Search for the cell housing the specified text and yield its (x, y) center coordinate. 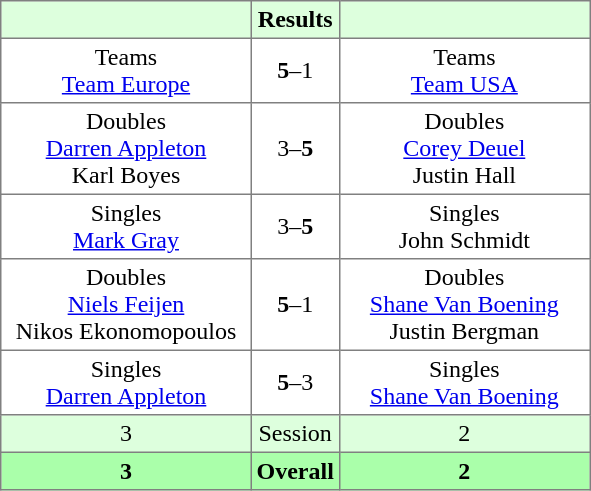
Session (295, 434)
5–3 (295, 382)
DoublesNiels FeijenNikos Ekonomopoulos (126, 305)
SinglesMark Gray (126, 226)
DoublesShane Van BoeningJustin Bergman (464, 305)
DoublesDarren AppletonKarl Boyes (126, 149)
TeamsTeam USA (464, 70)
Overall (295, 471)
DoublesCorey DeuelJustin Hall (464, 149)
TeamsTeam Europe (126, 70)
SinglesDarren Appleton (126, 382)
SinglesJohn Schmidt (464, 226)
SinglesShane Van Boening (464, 382)
Results (295, 20)
